Provide the (X, Y) coordinate of the cell's center where the given text is located.  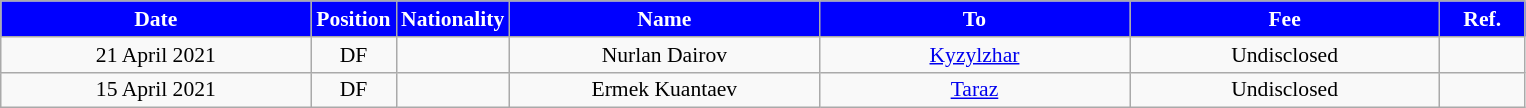
Nurlan Dairov (664, 55)
Name (664, 19)
Nationality (452, 19)
Ref. (1482, 19)
21 April 2021 (156, 55)
Kyzylzhar (974, 55)
15 April 2021 (156, 90)
Position (354, 19)
Ermek Kuantaev (664, 90)
Taraz (974, 90)
Fee (1285, 19)
Date (156, 19)
To (974, 19)
